Return [x, y] of the center of cell containing provided text 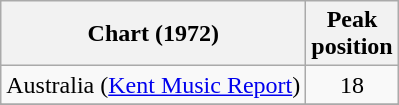
18 [352, 85]
Peakposition [352, 34]
Australia (Kent Music Report) [154, 85]
Chart (1972) [154, 34]
